Output the (X, Y) coordinate of the center of the cell containing the given text.  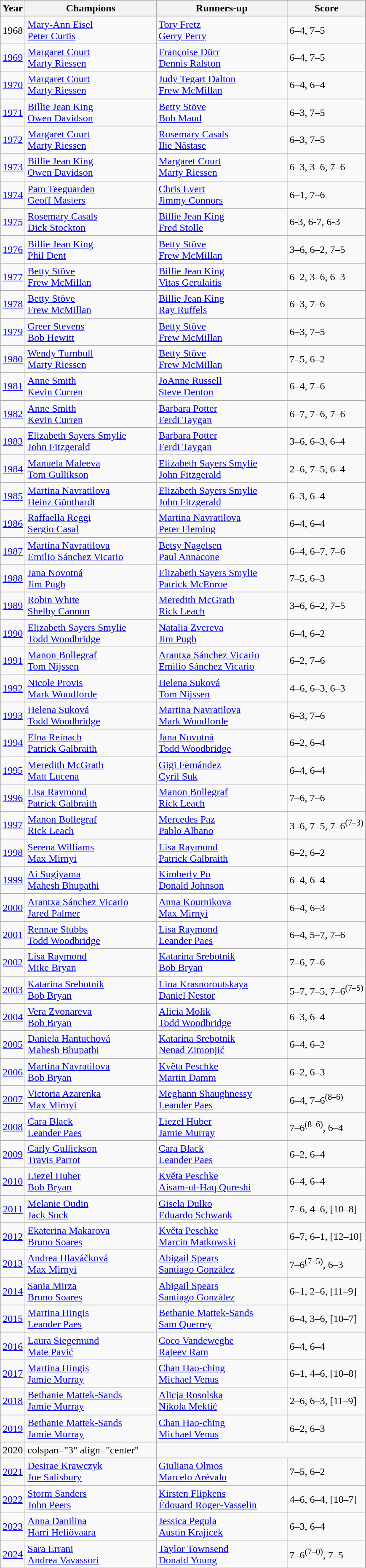
2006 (13, 1072)
Judy Tegart Dalton Frew McMillan (222, 85)
Jana Novotná Jim Pugh (91, 578)
Jana Novotná Todd Woodbridge (222, 742)
1981 (13, 387)
Storm Sanders John Peers (91, 1499)
Taylor Townsend Donald Young (222, 1554)
1971 (13, 112)
6–1, 2–6, [11–9] (326, 1291)
Katarina Srebotnik Nenad Zimonjić (222, 1044)
Manuela Maleeva Tom Gullikson (91, 469)
1985 (13, 496)
Alicja Rosolska Nikola Mektić (222, 1401)
Billie Jean King Phil Dent (91, 249)
7–6(8–6), 6–4 (326, 1127)
Billie Jean King Ray Ruffels (222, 304)
1987 (13, 551)
1983 (13, 442)
1997 (13, 825)
7–5, 6–3 (326, 578)
3–6, 7–5, 7–6(7–3) (326, 825)
2001 (13, 935)
6–4, 6–3 (326, 908)
1989 (13, 606)
Pam Teeguarden Geoff Masters (91, 195)
Anna Kournikova Max Mirnyi (222, 908)
Betsy Nagelsen Paul Annacone (222, 551)
Mercedes Paz Pablo Albano (222, 825)
1969 (13, 57)
2014 (13, 1291)
1976 (13, 249)
Elizabeth Sayers Smylie Todd Woodbridge (91, 633)
Jessica Pegula Austin Krajicek (222, 1526)
2024 (13, 1554)
6–4, 7–6(8–6) (326, 1099)
JoAnne Russell Steve Denton (222, 387)
Gigi Fernández Cyril Suk (222, 770)
1980 (13, 359)
1982 (13, 414)
1984 (13, 469)
2004 (13, 1017)
Meredith McGrath Rick Leach (222, 606)
5–7, 7–5, 7–6(7–5) (326, 989)
7–6(7–0), 7–5 (326, 1554)
Elizabeth Sayers Smylie Patrick McEnroe (222, 578)
Manon Bollegraf Tom Nijssen (91, 661)
2021 (13, 1472)
7–6(7–5), 6–3 (326, 1264)
Martina Navratilova Peter Fleming (222, 523)
Rosemary Casals Dick Stockton (91, 222)
Anna Danilina Harri Heliövaara (91, 1526)
6–7, 7–6, 7–6 (326, 414)
Lisa Raymond Mike Bryan (91, 962)
1994 (13, 742)
1992 (13, 688)
6–4, 6–7, 7–6 (326, 551)
6–4, 5–7, 7–6 (326, 935)
Meredith McGrath Matt Lucena (91, 770)
Helena Suková Tom Nijssen (222, 688)
Robin White Shelby Cannon (91, 606)
Rosemary Casals Ilie Năstase (222, 140)
2000 (13, 908)
Lisa Raymond Leander Paes (222, 935)
Helena Suková Todd Woodbridge (91, 716)
Françoise Dürr Dennis Ralston (222, 57)
Serena Williams Max Mirnyi (91, 853)
2019 (13, 1429)
Laura Siegemund Mate Pavić (91, 1346)
1972 (13, 140)
Květa Peschke Martin Damm (222, 1072)
Score (326, 8)
Elna Reinach Patrick Galbraith (91, 742)
1974 (13, 195)
Květa Peschke Aisam-ul-Haq Qureshi (222, 1182)
Martina Navratilova Heinz Günthardt (91, 496)
6–1, 4–6, [10–8] (326, 1374)
Desirae Krawczyk Joe Salisbury (91, 1472)
Liezel Huber Bob Bryan (91, 1182)
2005 (13, 1044)
4–6, 6–4, [10–7] (326, 1499)
2020 (13, 1450)
Meghann Shaughnessy Leander Paes (222, 1099)
2012 (13, 1236)
Martina Hingis Leander Paes (91, 1319)
1990 (13, 633)
1995 (13, 770)
Vera Zvonareva Bob Bryan (91, 1017)
Sara Errani Andrea Vavassori (91, 1554)
Lina Krasnoroutskaya Daniel Nestor (222, 989)
Victoria Azarenka Max Mirnyi (91, 1099)
1978 (13, 304)
1986 (13, 523)
7–6, 4–6, [10–8] (326, 1209)
2–6, 6–3, [11–9] (326, 1401)
6–3, 3–6, 7–6 (326, 167)
1973 (13, 167)
Greer Stevens Bob Hewitt (91, 331)
Nicole Provis Mark Woodforde (91, 688)
3–6, 6–3, 6–4 (326, 442)
1991 (13, 661)
Year (13, 8)
2011 (13, 1209)
Raffaella Reggi Sergio Casal (91, 523)
Květa Peschke Marcin Matkowski (222, 1236)
2010 (13, 1182)
1970 (13, 85)
Arantxa Sánchez Vicario Emilio Sánchez Vicario (222, 661)
Ekaterina Makarova Bruno Soares (91, 1236)
Coco Vandeweghe Rajeev Ram (222, 1346)
2013 (13, 1264)
Arantxa Sánchez Vicario Jared Palmer (91, 908)
Kimberly Po Donald Johnson (222, 880)
2016 (13, 1346)
1999 (13, 880)
6–4, 3–6, [10–7] (326, 1319)
Carly Gullickson Travis Parrot (91, 1154)
2023 (13, 1526)
Martina Navratilova Emilio Sánchez Vicario (91, 551)
Martina Navratilova Bob Bryan (91, 1072)
2015 (13, 1319)
Wendy Turnbull Marty Riessen (91, 359)
2009 (13, 1154)
Daniela Hantuchová Mahesh Bhupathi (91, 1044)
Sania Mirza Bruno Soares (91, 1291)
2008 (13, 1127)
Natalia Zvereva Jim Pugh (222, 633)
2002 (13, 962)
Melanie Oudin Jack Sock (91, 1209)
Betty Stöve Bob Maud (222, 112)
colspan="3" align="center" (91, 1450)
Liezel Huber Jamie Murray (222, 1127)
6‐3, 6‐7, 6‐3 (326, 222)
Kirsten Flipkens Édouard Roger-Vasselin (222, 1499)
6–1, 7–6 (326, 195)
Champions (91, 8)
Billie Jean King Vitas Gerulaitis (222, 276)
Martina Hingis Jamie Murray (91, 1374)
Chris Evert Jimmy Connors (222, 195)
2018 (13, 1401)
Billie Jean King Fred Stolle (222, 222)
Mary-Ann Eisel Peter Curtis (91, 30)
6–7, 6–1, [12–10] (326, 1236)
4–6, 6–3, 6–3 (326, 688)
1993 (13, 716)
Rennae Stubbs Todd Woodbridge (91, 935)
2007 (13, 1099)
1979 (13, 331)
1975 (13, 222)
Martina Navratilova Mark Woodforde (222, 716)
1968 (13, 30)
6–2, 3–6, 6–3 (326, 276)
Alicia Molik Todd Woodbridge (222, 1017)
1988 (13, 578)
6–2, 7–6 (326, 661)
2003 (13, 989)
1977 (13, 276)
Giuliana Olmos Marcelo Arévalo (222, 1472)
Runners-up (222, 8)
Andrea Hlaváčková Max Mirnyi (91, 1264)
2022 (13, 1499)
Gisela Dulko Eduardo Schwank (222, 1209)
Bethanie Mattek-Sands Sam Querrey (222, 1319)
Tory Fretz Gerry Perry (222, 30)
2–6, 7–5, 6–4 (326, 469)
1998 (13, 853)
Ai Sugiyama Mahesh Bhupathi (91, 880)
2017 (13, 1374)
6–2, 6–2 (326, 853)
6–4, 7–6 (326, 387)
1996 (13, 798)
